Return [X, Y] of the center of cell containing provided text 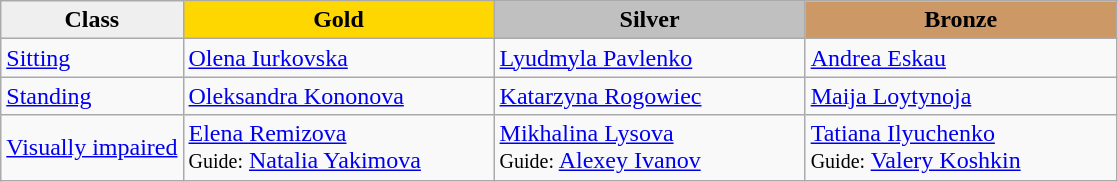
Lyudmyla Pavlenko [650, 58]
Maija Loytynoja [960, 96]
Olena Iurkovska [338, 58]
Andrea Eskau [960, 58]
Sitting [92, 58]
Standing [92, 96]
Mikhalina LysovaGuide: Alexey Ivanov [650, 148]
Class [92, 20]
Silver [650, 20]
Visually impaired [92, 148]
Bronze [960, 20]
Tatiana IlyuchenkoGuide: Valery Koshkin [960, 148]
Gold [338, 20]
Elena RemizovaGuide: Natalia Yakimova [338, 148]
Oleksandra Kononova [338, 96]
Katarzyna Rogowiec [650, 96]
